Identify which cell holds the provided text, then report its (x, y) central coordinate. 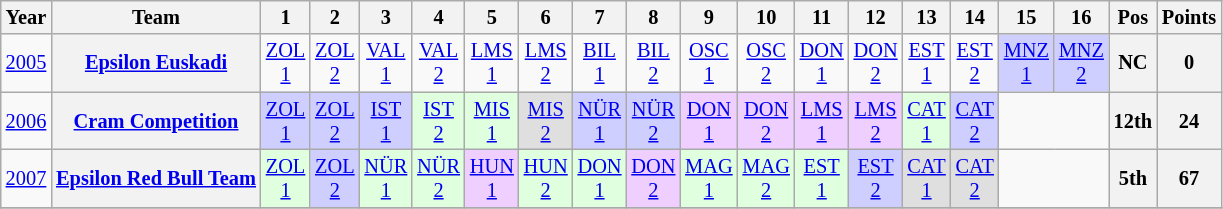
BIL1 (600, 63)
BIL2 (653, 63)
MIS2 (546, 121)
Cram Competition (156, 121)
IST2 (438, 121)
VAL1 (386, 63)
Pos (1133, 17)
Points (1189, 17)
OSC2 (766, 63)
16 (1082, 17)
Epsilon Euskadi (156, 63)
HUN2 (546, 178)
MNZ1 (1026, 63)
MIS1 (492, 121)
0 (1189, 63)
5th (1133, 178)
67 (1189, 178)
10 (766, 17)
IST1 (386, 121)
12 (876, 17)
11 (822, 17)
NC (1133, 63)
6 (546, 17)
Team (156, 17)
HUN1 (492, 178)
VAL2 (438, 63)
14 (975, 17)
4 (438, 17)
7 (600, 17)
MAG2 (766, 178)
Epsilon Red Bull Team (156, 178)
2005 (26, 63)
5 (492, 17)
MAG1 (708, 178)
9 (708, 17)
24 (1189, 121)
2 (334, 17)
3 (386, 17)
2006 (26, 121)
8 (653, 17)
OSC1 (708, 63)
2007 (26, 178)
1 (286, 17)
Year (26, 17)
13 (926, 17)
15 (1026, 17)
12th (1133, 121)
MNZ2 (1082, 63)
